Identify which cell holds the provided text, then report its [x, y] central coordinate. 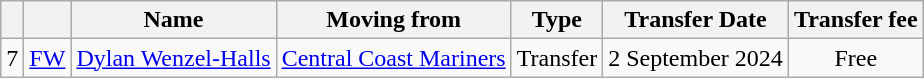
2 September 2024 [696, 58]
Transfer [557, 58]
Type [557, 20]
FW [48, 58]
Dylan Wenzel-Halls [174, 58]
Moving from [394, 20]
7 [12, 58]
Transfer fee [856, 20]
Free [856, 58]
Central Coast Mariners [394, 58]
Name [174, 20]
Transfer Date [696, 20]
